Pinpoint the cell where the given text exists, returning its [X, Y] midpoint coordinate. 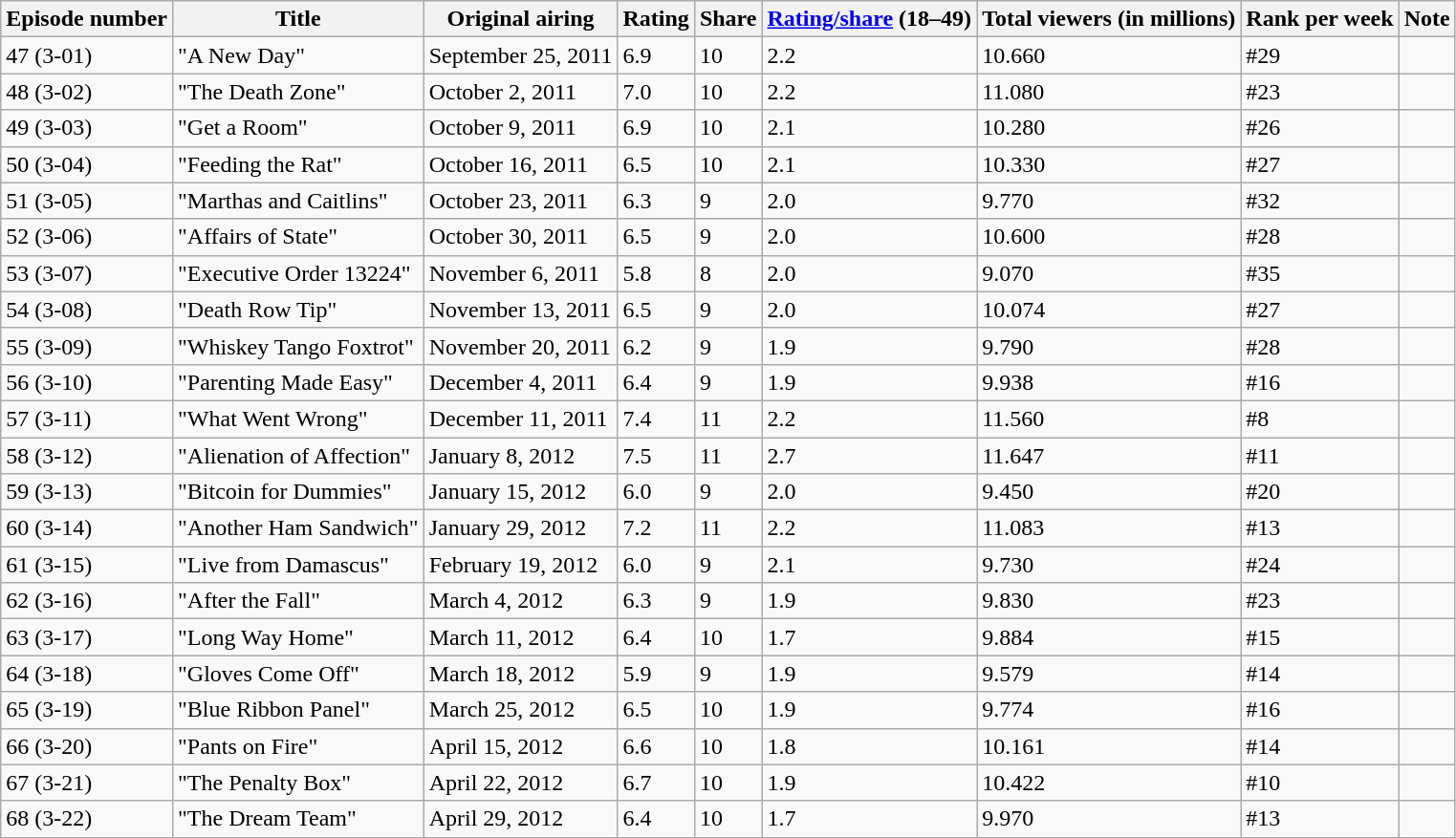
"The Dream Team" [298, 819]
February 19, 2012 [520, 565]
7.0 [656, 92]
48 (3-02) [87, 92]
51 (3-05) [87, 201]
#10 [1319, 783]
#26 [1319, 128]
March 11, 2012 [520, 637]
57 (3-11) [87, 419]
49 (3-03) [87, 128]
October 23, 2011 [520, 201]
"Executive Order 13224" [298, 273]
11.560 [1109, 419]
53 (3-07) [87, 273]
1.8 [870, 746]
7.4 [656, 419]
October 2, 2011 [520, 92]
#29 [1319, 55]
March 4, 2012 [520, 601]
Rating/share (18–49) [870, 19]
11.647 [1109, 456]
"Affairs of State" [298, 237]
9.070 [1109, 273]
55 (3-09) [87, 346]
58 (3-12) [87, 456]
60 (3-14) [87, 528]
"Alienation of Affection" [298, 456]
9.938 [1109, 382]
October 30, 2011 [520, 237]
9.579 [1109, 674]
December 4, 2011 [520, 382]
October 16, 2011 [520, 164]
5.8 [656, 273]
#11 [1319, 456]
Note [1426, 19]
"What Went Wrong" [298, 419]
November 13, 2011 [520, 310]
63 (3-17) [87, 637]
November 6, 2011 [520, 273]
#8 [1319, 419]
9.730 [1109, 565]
68 (3-22) [87, 819]
10.422 [1109, 783]
November 20, 2011 [520, 346]
9.970 [1109, 819]
10.161 [1109, 746]
10.074 [1109, 310]
"Get a Room" [298, 128]
#24 [1319, 565]
"Long Way Home" [298, 637]
"The Penalty Box" [298, 783]
January 8, 2012 [520, 456]
52 (3-06) [87, 237]
Original airing [520, 19]
"Feeding the Rat" [298, 164]
#20 [1319, 492]
6.6 [656, 746]
April 22, 2012 [520, 783]
"After the Fall" [298, 601]
10.600 [1109, 237]
October 9, 2011 [520, 128]
59 (3-13) [87, 492]
January 15, 2012 [520, 492]
"Pants on Fire" [298, 746]
"The Death Zone" [298, 92]
64 (3-18) [87, 674]
#35 [1319, 273]
April 15, 2012 [520, 746]
9.884 [1109, 637]
#32 [1319, 201]
9.830 [1109, 601]
10.330 [1109, 164]
65 (3-19) [87, 710]
March 25, 2012 [520, 710]
8 [728, 273]
11.080 [1109, 92]
61 (3-15) [87, 565]
September 25, 2011 [520, 55]
"Live from Damascus" [298, 565]
"Marthas and Caitlins" [298, 201]
Share [728, 19]
7.5 [656, 456]
5.9 [656, 674]
April 29, 2012 [520, 819]
2.7 [870, 456]
Title [298, 19]
56 (3-10) [87, 382]
10.660 [1109, 55]
"Blue Ribbon Panel" [298, 710]
March 18, 2012 [520, 674]
9.450 [1109, 492]
10.280 [1109, 128]
"A New Day" [298, 55]
9.790 [1109, 346]
62 (3-16) [87, 601]
66 (3-20) [87, 746]
Rank per week [1319, 19]
December 11, 2011 [520, 419]
7.2 [656, 528]
67 (3-21) [87, 783]
January 29, 2012 [520, 528]
47 (3-01) [87, 55]
54 (3-08) [87, 310]
Total viewers (in millions) [1109, 19]
"Bitcoin for Dummies" [298, 492]
6.7 [656, 783]
Episode number [87, 19]
50 (3-04) [87, 164]
"Parenting Made Easy" [298, 382]
9.770 [1109, 201]
#15 [1319, 637]
Rating [656, 19]
"Gloves Come Off" [298, 674]
6.2 [656, 346]
"Another Ham Sandwich" [298, 528]
11.083 [1109, 528]
9.774 [1109, 710]
"Whiskey Tango Foxtrot" [298, 346]
"Death Row Tip" [298, 310]
